Return (X, Y) of the center of cell containing provided text 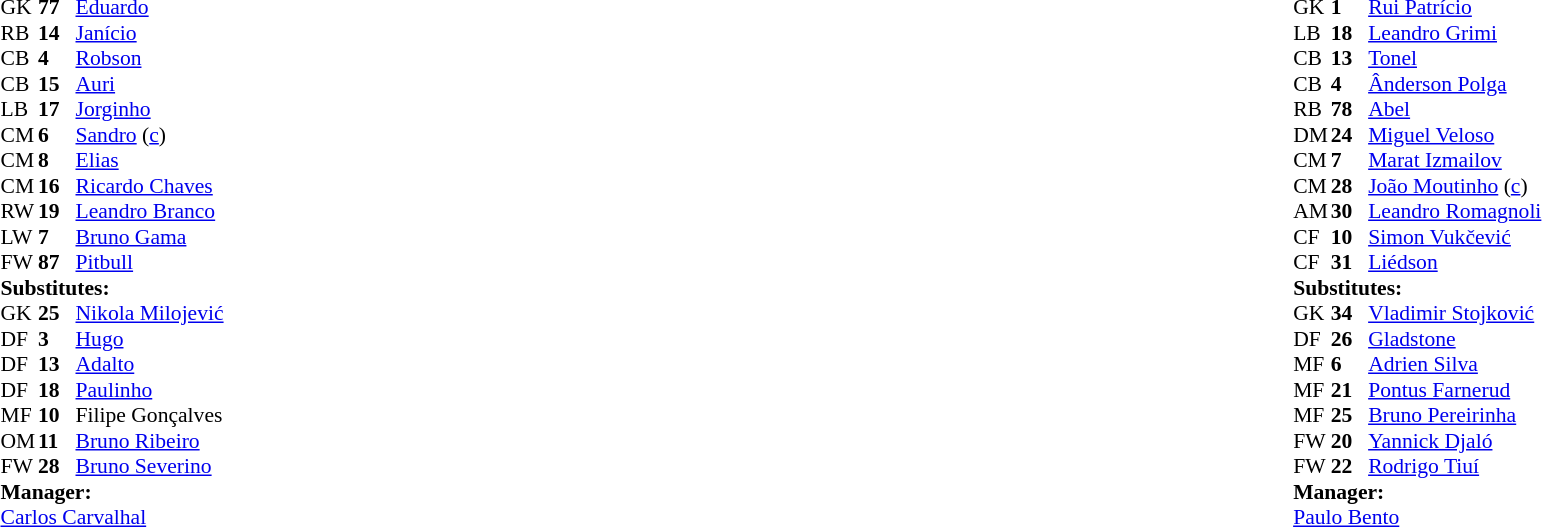
Rodrigo Tiuí (1454, 467)
Bruno Severino (150, 467)
19 (57, 211)
31 (1350, 263)
3 (57, 339)
Yannick Djaló (1454, 441)
LW (19, 237)
21 (1350, 390)
João Moutinho (c) (1454, 186)
Jorginho (150, 109)
14 (57, 33)
Leandro Romagnoli (1454, 211)
Miguel Veloso (1454, 135)
Bruno Ribeiro (150, 441)
20 (1350, 441)
Auri (150, 84)
26 (1350, 339)
78 (1350, 109)
Leandro Branco (150, 211)
Liédson (1454, 263)
RW (19, 211)
Filipe Gonçalves (150, 415)
Tonel (1454, 59)
8 (57, 161)
Nikola Milojević (150, 313)
Abel (1454, 109)
Bruno Pereirinha (1454, 415)
Pontus Farnerud (1454, 390)
87 (57, 263)
Adrien Silva (1454, 365)
Gladstone (1454, 339)
Leandro Grimi (1454, 33)
30 (1350, 211)
22 (1350, 467)
OM (19, 441)
15 (57, 84)
Elias (150, 161)
Ânderson Polga (1454, 84)
Adalto (150, 365)
Sandro (c) (150, 135)
Vladimir Stojković (1454, 313)
Pitbull (150, 263)
17 (57, 109)
Bruno Gama (150, 237)
Paulinho (150, 390)
34 (1350, 313)
AM (1312, 211)
Hugo (150, 339)
Janício (150, 33)
Simon Vukčević (1454, 237)
DM (1312, 135)
11 (57, 441)
24 (1350, 135)
Marat Izmailov (1454, 161)
16 (57, 186)
Robson (150, 59)
Ricardo Chaves (150, 186)
